Capture the cell that displays the provided text and extract its (x, y) central coordinate. 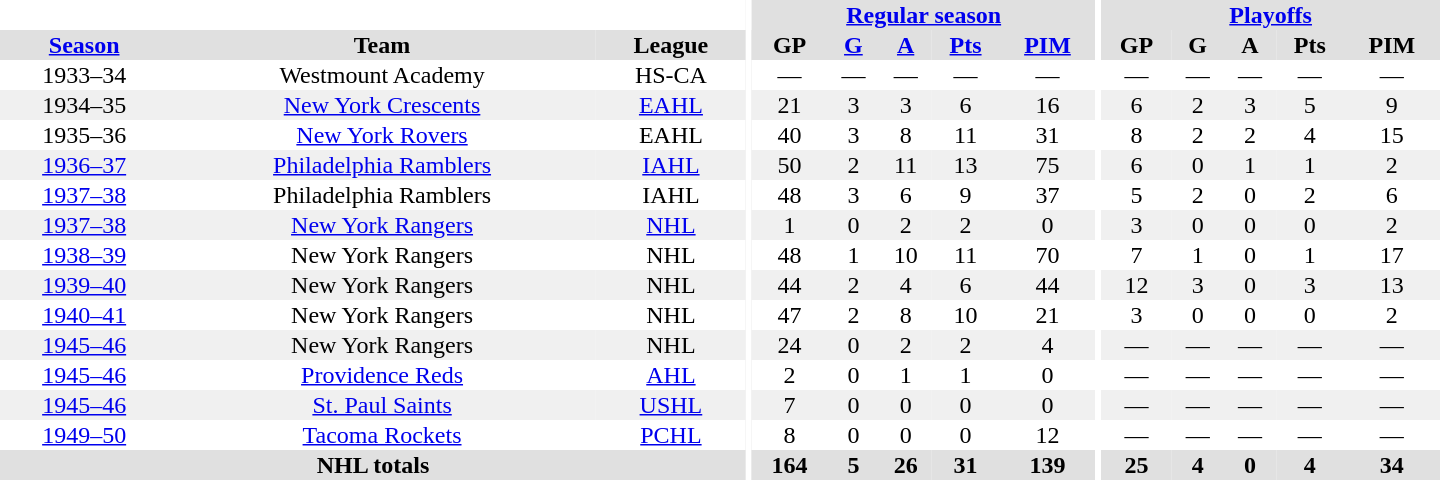
1934–35 (84, 105)
HS-CA (671, 75)
34 (1392, 465)
40 (790, 135)
New York Crescents (382, 105)
Tacoma Rockets (382, 435)
75 (1047, 165)
Playoffs (1270, 15)
PCHL (671, 435)
NHL totals (373, 465)
1935–36 (84, 135)
Team (382, 45)
1939–40 (84, 285)
24 (790, 345)
70 (1047, 255)
47 (790, 315)
USHL (671, 405)
1940–41 (84, 315)
Regular season (924, 15)
25 (1136, 465)
1936–37 (84, 165)
1949–50 (84, 435)
37 (1047, 195)
139 (1047, 465)
Providence Reds (382, 375)
15 (1392, 135)
17 (1392, 255)
16 (1047, 105)
New York Rovers (382, 135)
St. Paul Saints (382, 405)
AHL (671, 375)
League (671, 45)
50 (790, 165)
1933–34 (84, 75)
164 (790, 465)
26 (906, 465)
Season (84, 45)
1938–39 (84, 255)
Westmount Academy (382, 75)
